Find where the given text appears and provide that cell's center as (X, Y) coordinate. 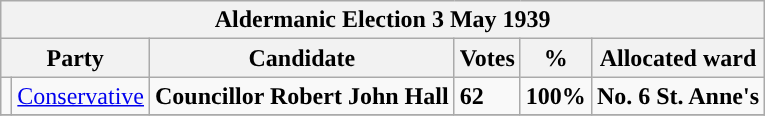
Votes (487, 58)
Allocated ward (678, 58)
No. 6 St. Anne's (678, 96)
100% (556, 96)
% (556, 58)
62 (487, 96)
Councillor Robert John Hall (302, 96)
Candidate (302, 58)
Conservative (81, 96)
Aldermanic Election 3 May 1939 (383, 20)
Party (76, 58)
